Scan for the cell matching the given text and deliver its (x, y) coordinate at center. 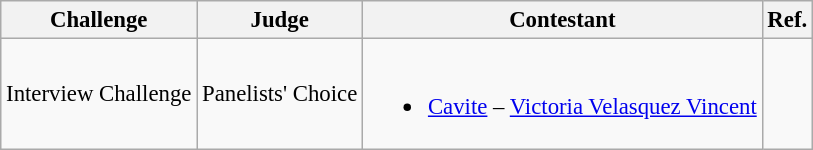
Contestant (562, 20)
Interview Challenge (99, 94)
Judge (280, 20)
Cavite – Victoria Velasquez Vincent (562, 94)
Challenge (99, 20)
Ref. (787, 20)
Panelists' Choice (280, 94)
